From the cell containing the given text, extract its center point as (x, y) coordinate. 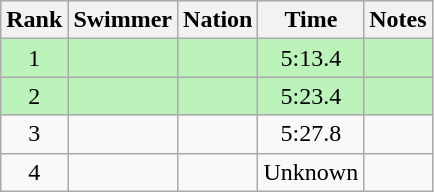
5:13.4 (311, 58)
4 (34, 172)
2 (34, 96)
5:27.8 (311, 134)
Swimmer (123, 20)
1 (34, 58)
Unknown (311, 172)
Time (311, 20)
5:23.4 (311, 96)
3 (34, 134)
Rank (34, 20)
Nation (218, 20)
Notes (398, 20)
